Search for the cell housing the specified text and yield its [x, y] center coordinate. 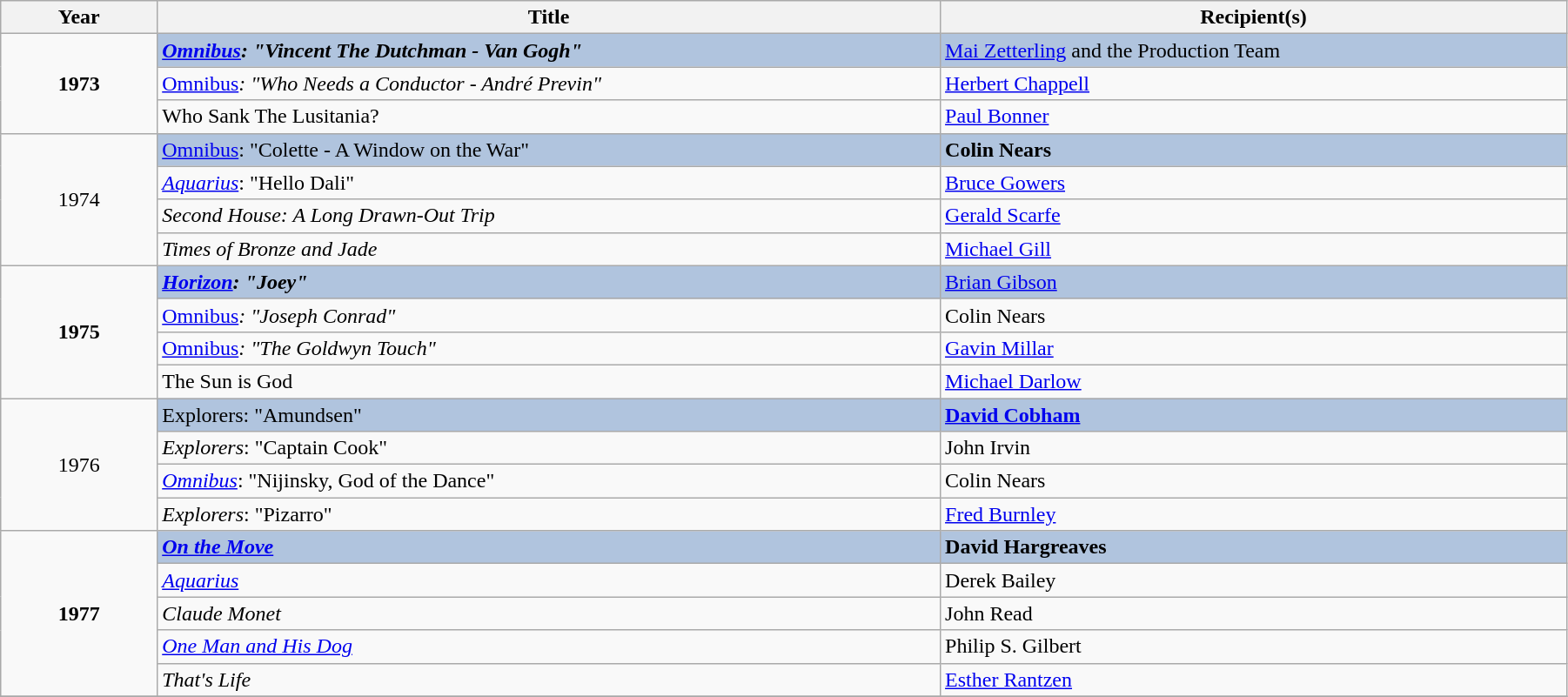
Derek Bailey [1254, 580]
John Irvin [1254, 448]
John Read [1254, 613]
Aquarius [549, 580]
Title [549, 17]
Herbert Chappell [1254, 84]
Gerald Scarfe [1254, 216]
Michael Darlow [1254, 381]
One Man and His Dog [549, 647]
Who Sank The Lusitania? [549, 117]
Aquarius: "Hello Dali" [549, 183]
Times of Bronze and Jade [549, 249]
Omnibus: "Vincent The Dutchman - Van Gogh" [549, 50]
Explorers: "Amundsen" [549, 415]
1974 [79, 199]
Omnibus: "Colette - A Window on the War" [549, 150]
1973 [79, 84]
1977 [79, 613]
On the Move [549, 547]
Year [79, 17]
Philip S. Gilbert [1254, 647]
Omnibus: "Nijinsky, God of the Dance" [549, 481]
Explorers: "Captain Cook" [549, 448]
Esther Rantzen [1254, 680]
Omnibus: "Joseph Conrad" [549, 315]
Claude Monet [549, 613]
Horizon: "Joey" [549, 282]
Fred Burnley [1254, 514]
Gavin Millar [1254, 348]
Mai Zetterling and the Production Team [1254, 50]
1976 [79, 465]
Brian Gibson [1254, 282]
Paul Bonner [1254, 117]
Recipient(s) [1254, 17]
Explorers: "Pizarro" [549, 514]
Michael Gill [1254, 249]
David Cobham [1254, 415]
David Hargreaves [1254, 547]
Omnibus: "The Goldwyn Touch" [549, 348]
The Sun is God [549, 381]
Second House: A Long Drawn-Out Trip [549, 216]
That's Life [549, 680]
Bruce Gowers [1254, 183]
Omnibus: "Who Needs a Conductor - André Previn" [549, 84]
1975 [79, 332]
